Output the [X, Y] coordinate of the center of the cell containing the given text.  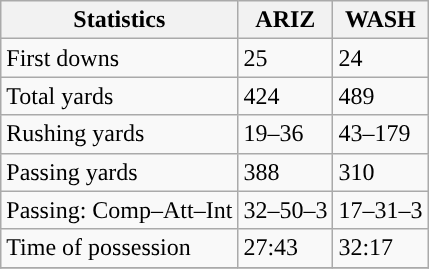
424 [286, 96]
32–50–3 [286, 210]
489 [380, 96]
WASH [380, 20]
32:17 [380, 248]
25 [286, 58]
Total yards [120, 96]
Passing yards [120, 172]
Statistics [120, 20]
17–31–3 [380, 210]
310 [380, 172]
388 [286, 172]
ARIZ [286, 20]
43–179 [380, 134]
19–36 [286, 134]
First downs [120, 58]
Rushing yards [120, 134]
Passing: Comp–Att–Int [120, 210]
24 [380, 58]
Time of possession [120, 248]
27:43 [286, 248]
